Detect which cell encompasses the target text, then output its [X, Y] center coordinate. 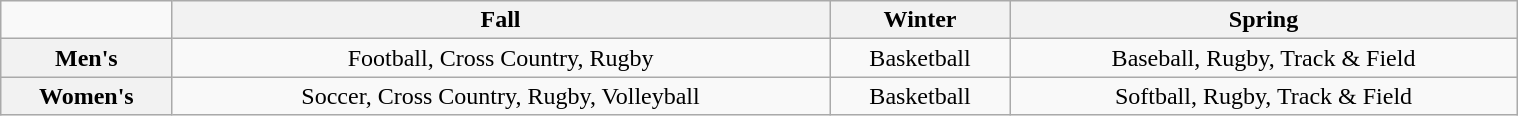
Men's [86, 58]
Winter [920, 20]
Fall [500, 20]
Baseball, Rugby, Track & Field [1263, 58]
Women's [86, 96]
Football, Cross Country, Rugby [500, 58]
Soccer, Cross Country, Rugby, Volleyball [500, 96]
Spring [1263, 20]
Softball, Rugby, Track & Field [1263, 96]
